Identify which cell holds the provided text, then report its [X, Y] central coordinate. 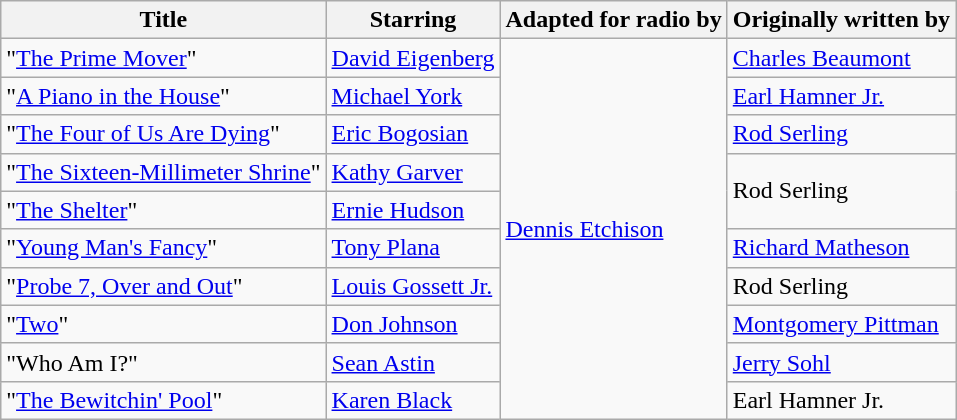
Title [164, 20]
Richard Matheson [841, 248]
Eric Bogosian [413, 134]
"Two" [164, 324]
"Probe 7, Over and Out" [164, 286]
Originally written by [841, 20]
Montgomery Pittman [841, 324]
Charles Beaumont [841, 58]
Don Johnson [413, 324]
"The Bewitchin' Pool" [164, 400]
Adapted for radio by [614, 20]
"Young Man's Fancy" [164, 248]
"The Sixteen-Millimeter Shrine" [164, 172]
David Eigenberg [413, 58]
Louis Gossett Jr. [413, 286]
Karen Black [413, 400]
"The Four of Us Are Dying" [164, 134]
Tony Plana [413, 248]
"Who Am I?" [164, 362]
Kathy Garver [413, 172]
"The Prime Mover" [164, 58]
"The Shelter" [164, 210]
"A Piano in the House" [164, 96]
Starring [413, 20]
Ernie Hudson [413, 210]
Michael York [413, 96]
Sean Astin [413, 362]
Dennis Etchison [614, 230]
Jerry Sohl [841, 362]
